Extract the [x, y] coordinate from the center of the cell holding the provided text.  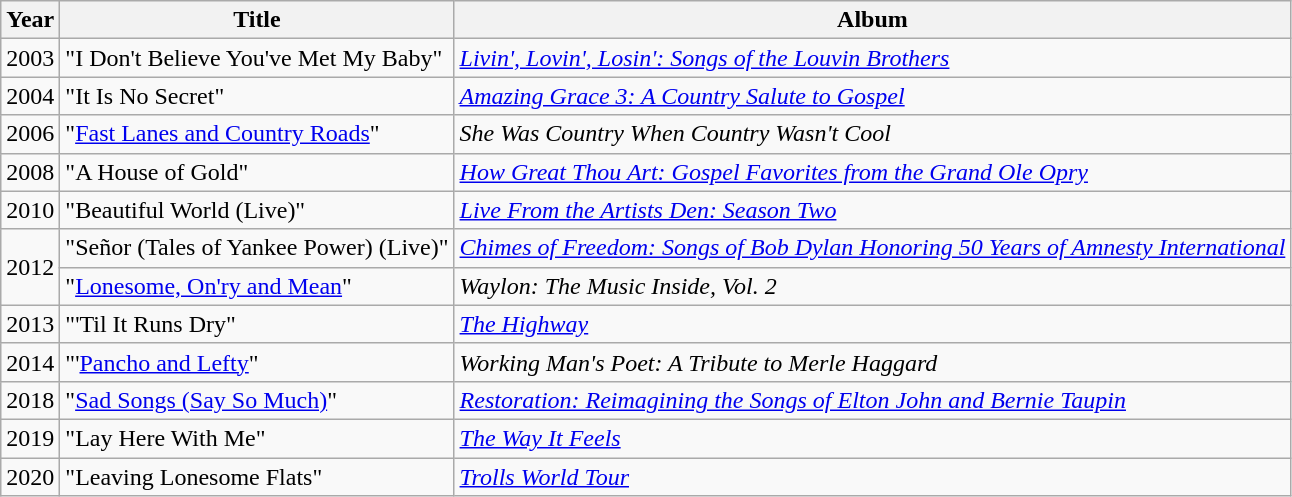
2013 [30, 324]
"Fast Lanes and Country Roads" [257, 134]
The Highway [872, 324]
Year [30, 20]
2008 [30, 172]
"'Til It Runs Dry" [257, 324]
"It Is No Secret" [257, 96]
2012 [30, 267]
2014 [30, 362]
Working Man's Poet: A Tribute to Merle Haggard [872, 362]
Restoration: Reimagining the Songs of Elton John and Bernie Taupin [872, 400]
"'Pancho and Lefty" [257, 362]
She Was Country When Country Wasn't Cool [872, 134]
2010 [30, 210]
"Señor (Tales of Yankee Power) (Live)" [257, 248]
2004 [30, 96]
"A House of Gold" [257, 172]
"Leaving Lonesome Flats" [257, 477]
Waylon: The Music Inside, Vol. 2 [872, 286]
"I Don't Believe You've Met My Baby" [257, 58]
Chimes of Freedom: Songs of Bob Dylan Honoring 50 Years of Amnesty International [872, 248]
Live From the Artists Den: Season Two [872, 210]
How Great Thou Art: Gospel Favorites from the Grand Ole Opry [872, 172]
"Lay Here With Me" [257, 438]
2006 [30, 134]
"Sad Songs (Say So Much)" [257, 400]
"Lonesome, On'ry and Mean" [257, 286]
Trolls World Tour [872, 477]
Livin', Lovin', Losin': Songs of the Louvin Brothers [872, 58]
2019 [30, 438]
Album [872, 20]
2003 [30, 58]
2020 [30, 477]
"Beautiful World (Live)" [257, 210]
Amazing Grace 3: A Country Salute to Gospel [872, 96]
The Way It Feels [872, 438]
2018 [30, 400]
Title [257, 20]
